Output the (X, Y) coordinate of the center of the cell containing the given text.  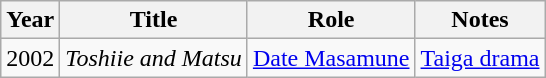
Toshiie and Matsu (154, 58)
Role (331, 20)
Taiga drama (480, 58)
2002 (30, 58)
Title (154, 20)
Date Masamune (331, 58)
Year (30, 20)
Notes (480, 20)
